Return (X, Y) of the center of cell containing provided text 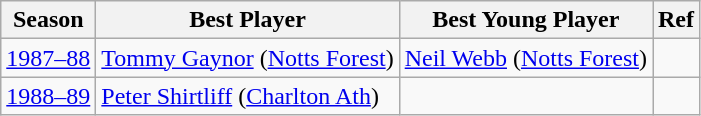
Peter Shirtliff (Charlton Ath) (248, 96)
Best Young Player (526, 20)
Best Player (248, 20)
1988–89 (48, 96)
1987–88 (48, 58)
Neil Webb (Notts Forest) (526, 58)
Season (48, 20)
Ref (676, 20)
Tommy Gaynor (Notts Forest) (248, 58)
